Output the [x, y] coordinate of the center of the cell containing the given text.  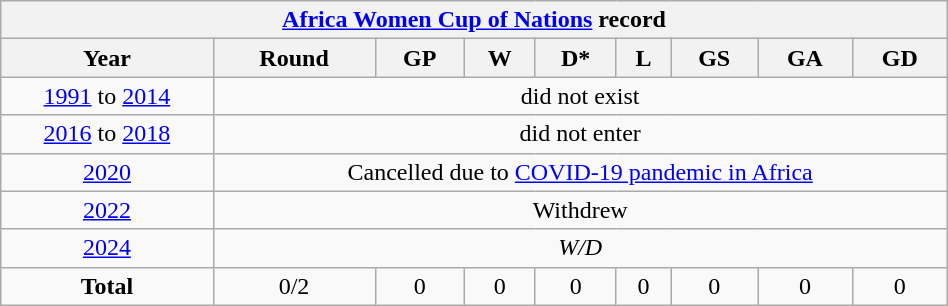
D* [576, 58]
GP [420, 58]
Withdrew [580, 210]
Africa Women Cup of Nations record [474, 20]
W/D [580, 248]
GS [714, 58]
GA [806, 58]
1991 to 2014 [107, 96]
2020 [107, 172]
Year [107, 58]
2024 [107, 248]
2016 to 2018 [107, 134]
Round [294, 58]
L [643, 58]
W [500, 58]
GD [900, 58]
2022 [107, 210]
Cancelled due to COVID-19 pandemic in Africa [580, 172]
did not enter [580, 134]
did not exist [580, 96]
Total [107, 286]
0/2 [294, 286]
